Return (X, Y) of the center of cell containing provided text 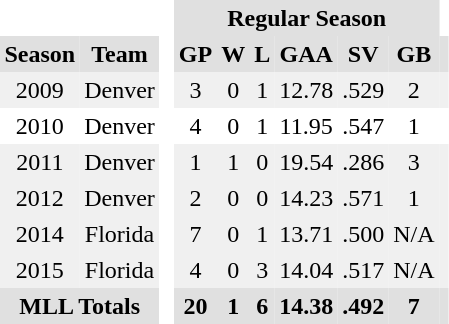
.517 (364, 270)
.500 (364, 234)
13.71 (306, 234)
14.04 (306, 270)
2009 (40, 90)
.547 (364, 126)
W (234, 54)
L (262, 54)
GP (195, 54)
.571 (364, 198)
12.78 (306, 90)
2010 (40, 126)
14.23 (306, 198)
GAA (306, 54)
20 (195, 306)
11.95 (306, 126)
.529 (364, 90)
MLL Totals (80, 306)
14.38 (306, 306)
Regular Season (306, 18)
2015 (40, 270)
SV (364, 54)
2011 (40, 162)
2014 (40, 234)
19.54 (306, 162)
2012 (40, 198)
.286 (364, 162)
GB (414, 54)
6 (262, 306)
Season (40, 54)
Team (120, 54)
.492 (364, 306)
